Find where the given text appears and provide that cell's center as (x, y) coordinate. 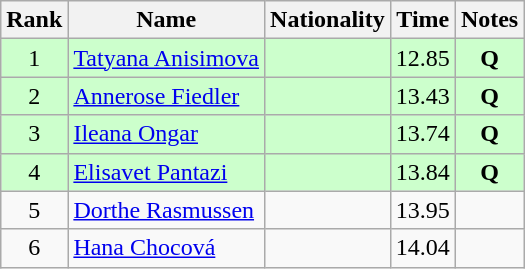
Tatyana Anisimova (166, 58)
Rank (34, 20)
13.74 (422, 134)
13.84 (422, 172)
2 (34, 96)
Annerose Fiedler (166, 96)
Elisavet Pantazi (166, 172)
Time (422, 20)
Nationality (328, 20)
Name (166, 20)
12.85 (422, 58)
3 (34, 134)
Notes (489, 20)
14.04 (422, 248)
Dorthe Rasmussen (166, 210)
13.43 (422, 96)
Ileana Ongar (166, 134)
1 (34, 58)
Hana Chocová (166, 248)
4 (34, 172)
6 (34, 248)
5 (34, 210)
13.95 (422, 210)
